Scan for the cell matching the given text and deliver its (X, Y) coordinate at center. 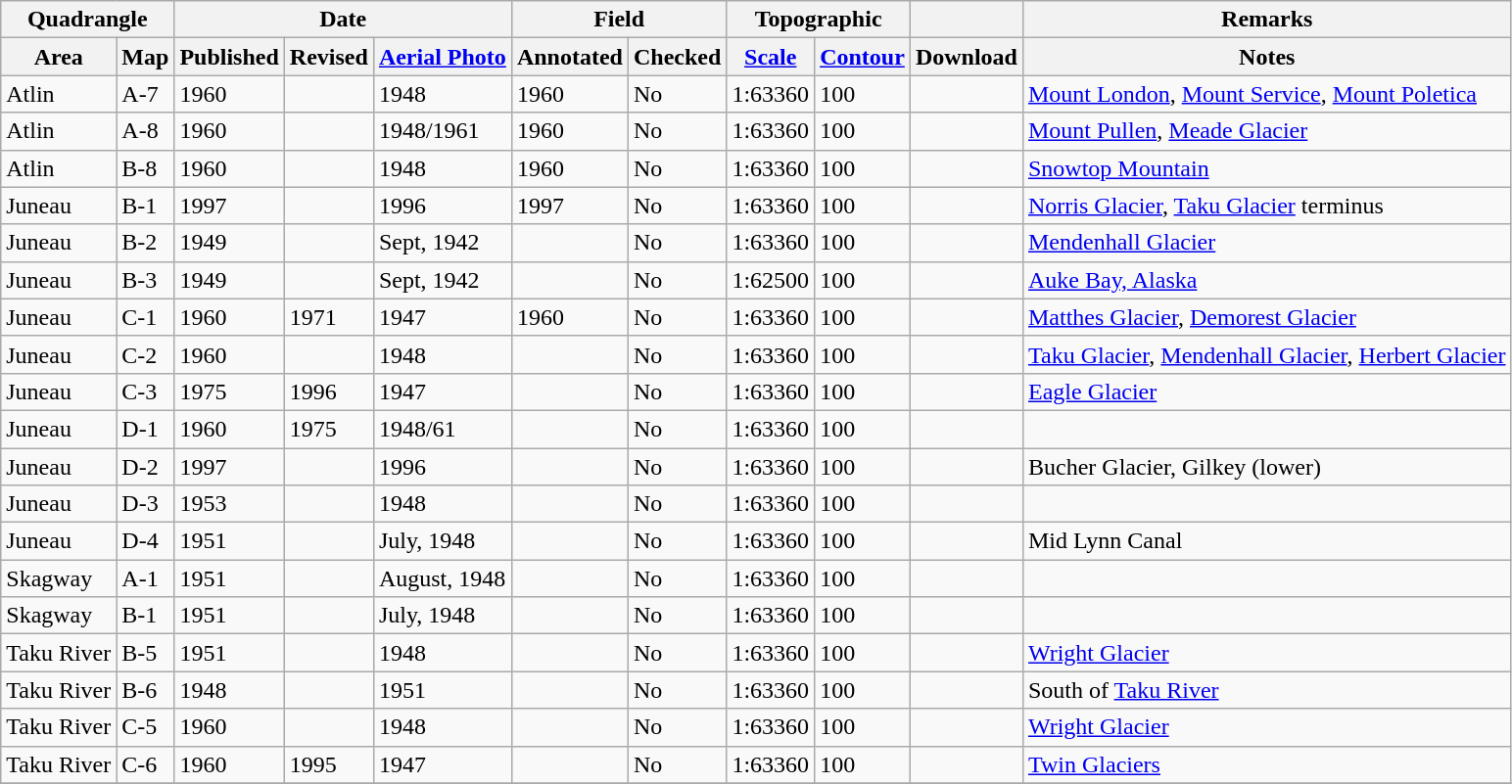
Mount Pullen, Meade Glacier (1267, 131)
Eagle Glacier (1267, 392)
D-3 (145, 504)
Norris Glacier, Taku Glacier terminus (1267, 206)
D-4 (145, 541)
C-6 (145, 764)
Auke Bay, Alaska (1267, 280)
Annotated (570, 57)
C-5 (145, 727)
Checked (677, 57)
A-1 (145, 578)
1948/1961 (443, 131)
D-1 (145, 429)
Mid Lynn Canal (1267, 541)
B-3 (145, 280)
Bucher Glacier, Gilkey (lower) (1267, 467)
South of Taku River (1267, 690)
1948/61 (443, 429)
Twin Glaciers (1267, 764)
1953 (229, 504)
C-1 (145, 317)
B-5 (145, 653)
B-8 (145, 168)
Aerial Photo (443, 57)
D-2 (145, 467)
Area (59, 57)
Mendenhall Glacier (1267, 243)
C-2 (145, 354)
August, 1948 (443, 578)
Snowtop Mountain (1267, 168)
Matthes Glacier, Demorest Glacier (1267, 317)
Scale (771, 57)
Notes (1267, 57)
Download (966, 57)
C-3 (145, 392)
Field (619, 20)
Topographic (819, 20)
Contour (863, 57)
1971 (329, 317)
1:62500 (771, 280)
Quadrangle (88, 20)
Map (145, 57)
B-6 (145, 690)
1995 (329, 764)
Taku Glacier, Mendenhall Glacier, Herbert Glacier (1267, 354)
Revised (329, 57)
Date (343, 20)
Published (229, 57)
A-8 (145, 131)
A-7 (145, 94)
Mount London, Mount Service, Mount Poletica (1267, 94)
Remarks (1267, 20)
B-2 (145, 243)
